Output the (x, y) coordinate of the center of the cell containing the given text.  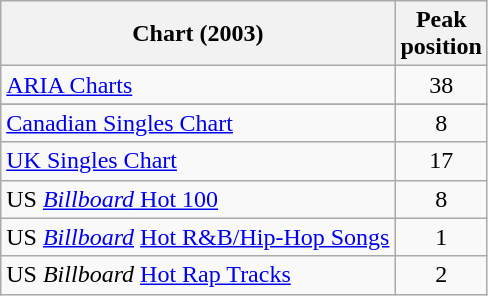
1 (441, 237)
ARIA Charts (198, 85)
38 (441, 85)
2 (441, 275)
UK Singles Chart (198, 161)
17 (441, 161)
US Billboard Hot 100 (198, 199)
Peakposition (441, 34)
US Billboard Hot R&B/Hip-Hop Songs (198, 237)
Canadian Singles Chart (198, 123)
US Billboard Hot Rap Tracks (198, 275)
Chart (2003) (198, 34)
